Return the (x, y) coordinate for the center point of the cell that contains the specified text.  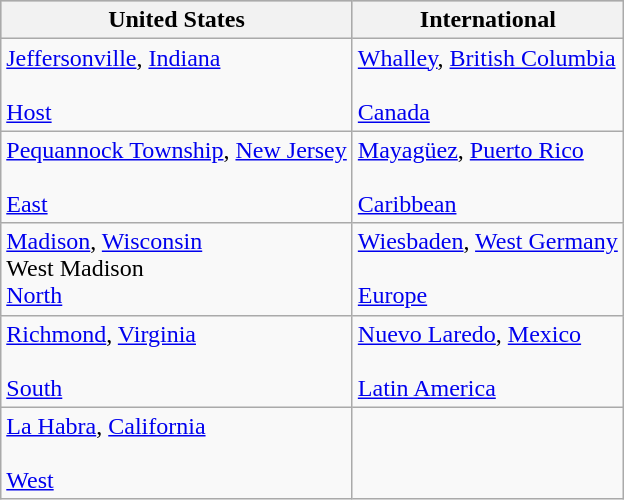
Madison, WisconsinWest MadisonNorth (177, 269)
United States (177, 20)
Jeffersonville, IndianaHost (177, 85)
Wiesbaden, West GermanyEurope (488, 269)
International (488, 20)
Richmond, VirginiaSouth (177, 361)
Whalley, British ColumbiaCanada (488, 85)
Mayagüez, Puerto RicoCaribbean (488, 177)
Pequannock Township, New JerseyEast (177, 177)
La Habra, CaliforniaWest (177, 453)
Nuevo Laredo, MexicoLatin America (488, 361)
